Extract the (x, y) coordinate from the center of the cell holding the provided text.  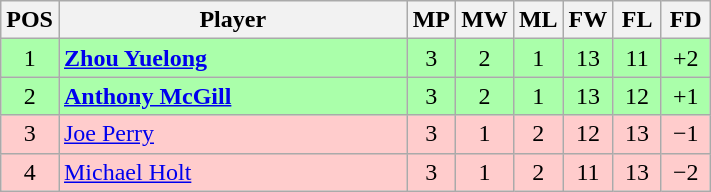
+2 (686, 58)
−1 (686, 134)
Michael Holt (232, 172)
Zhou Yuelong (232, 58)
Joe Perry (232, 134)
MP (432, 20)
MW (485, 20)
+1 (686, 96)
FL (638, 20)
−2 (686, 172)
ML (538, 20)
Player (232, 20)
FD (686, 20)
4 (30, 172)
Anthony McGill (232, 96)
FW (588, 20)
POS (30, 20)
